For the text-containing cell, return its midpoint in [x, y] coordinate format. 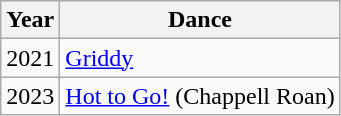
Griddy [200, 58]
Dance [200, 20]
2021 [30, 58]
Hot to Go! (Chappell Roan) [200, 96]
2023 [30, 96]
Year [30, 20]
